Extract the [x, y] coordinate from the center of the cell holding the provided text.  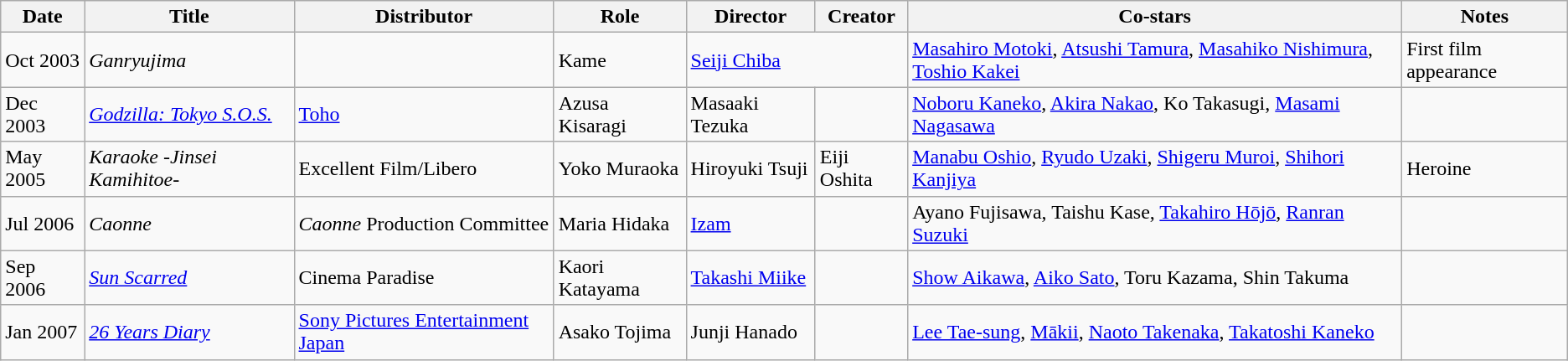
Sun Scarred [189, 278]
Maria Hidaka [620, 223]
Seiji Chiba [797, 60]
Masaaki Tezuka [750, 114]
Karaoke -Jinsei Kamihitoe- [189, 169]
Jan 2007 [43, 332]
Creator [861, 17]
Izam [750, 223]
Jul 2006 [43, 223]
26 Years Diary [189, 332]
Co-stars [1155, 17]
Excellent Film/Libero [424, 169]
Cinema Paradise [424, 278]
Sep 2006 [43, 278]
Oct 2003 [43, 60]
Kaori Katayama [620, 278]
May 2005 [43, 169]
Caonne Production Committee [424, 223]
Dec 2003 [43, 114]
Distributor [424, 17]
Role [620, 17]
Date [43, 17]
Ayano Fujisawa, Taishu Kase, Takahiro Hōjō, Ranran Suzuki [1155, 223]
Godzilla: Tokyo S.O.S. [189, 114]
Manabu Oshio, Ryudo Uzaki, Shigeru Muroi, Shihori Kanjiya [1155, 169]
Kame [620, 60]
Hiroyuki Tsuji [750, 169]
Junji Hanado [750, 332]
Asako Tojima [620, 332]
Caonne [189, 223]
Masahiro Motoki, Atsushi Tamura, Masahiko Nishimura, Toshio Kakei [1155, 60]
Yoko Muraoka [620, 169]
Director [750, 17]
Eiji Oshita [861, 169]
Noboru Kaneko, Akira Nakao, Ko Takasugi, Masami Nagasawa [1155, 114]
Azusa Kisaragi [620, 114]
Ganryujima [189, 60]
First film appearance [1485, 60]
Heroine [1485, 169]
Title [189, 17]
Show Aikawa, Aiko Sato, Toru Kazama, Shin Takuma [1155, 278]
Toho [424, 114]
Sony Pictures Entertainment Japan [424, 332]
Lee Tae-sung, Mākii, Naoto Takenaka, Takatoshi Kaneko [1155, 332]
Notes [1485, 17]
Takashi Miike [750, 278]
